Find where the given text appears and provide that cell's center as (x, y) coordinate. 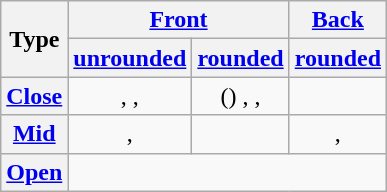
Close (34, 96)
Open (34, 172)
, , (130, 96)
Front (178, 20)
Type (34, 39)
Mid (34, 134)
() , , (240, 96)
unrounded (130, 58)
Back (338, 20)
